Provide the [X, Y] coordinate of the cell's center where the given text is located.  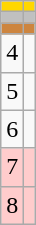
4 [12, 53]
6 [12, 129]
5 [12, 91]
8 [12, 205]
7 [12, 167]
